Capture the cell that displays the provided text and extract its [X, Y] central coordinate. 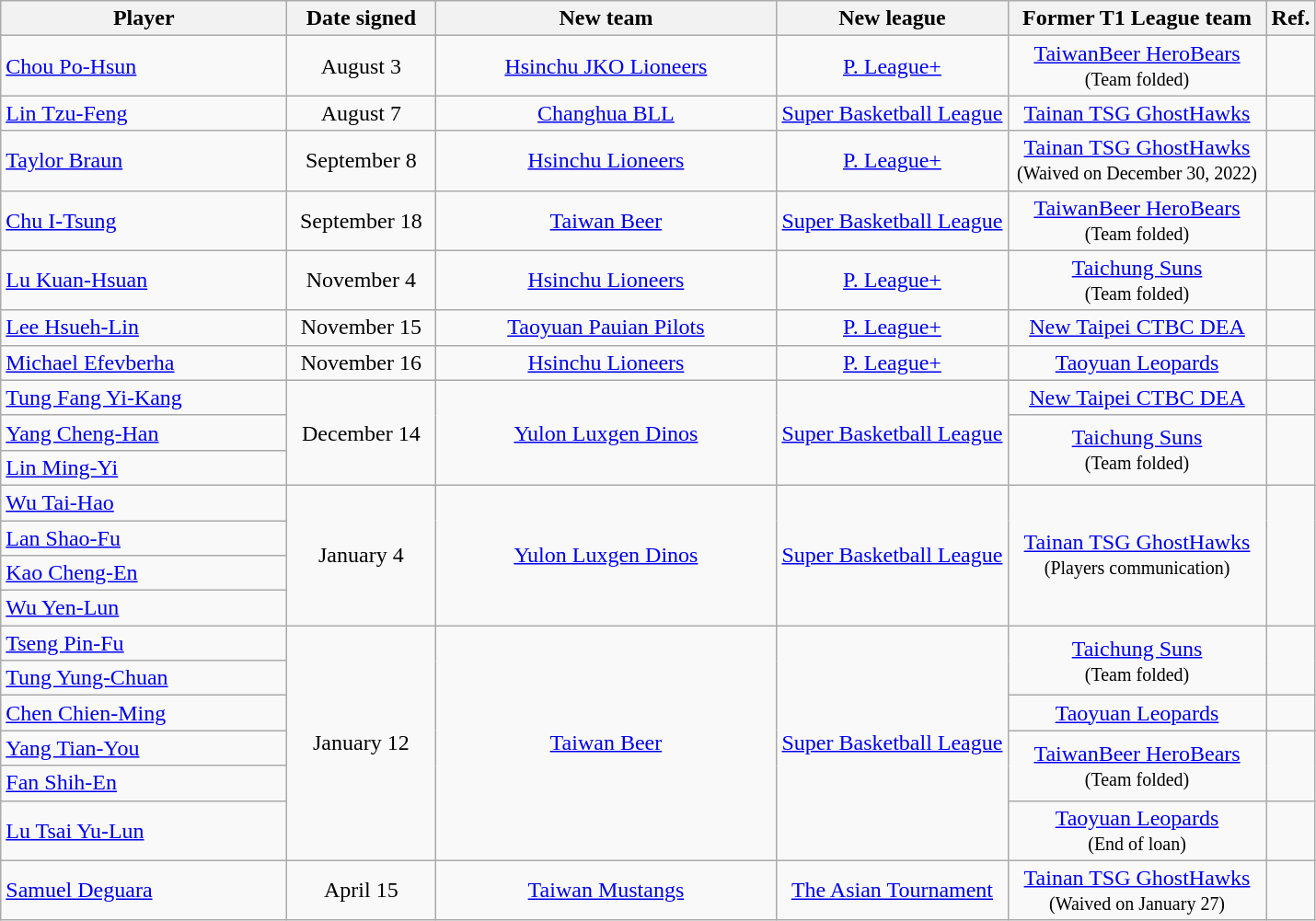
January 12 [361, 743]
Yang Cheng-Han [144, 432]
Wu Yen-Lun [144, 608]
August 7 [361, 113]
September 18 [361, 221]
Tung Yung-Chuan [144, 678]
Hsinchu JKO Lioneers [606, 66]
Lu Tsai Yu-Lun [144, 830]
Lin Ming-Yi [144, 467]
Michael Efevberha [144, 363]
Chou Po-Hsun [144, 66]
Player [144, 18]
Samuel Deguara [144, 891]
Kao Cheng-En [144, 573]
Fan Shih-En [144, 783]
Tainan TSG GhostHawks(Waived on January 27) [1137, 891]
Tainan TSG GhostHawks [1137, 113]
Tung Fang Yi-Kang [144, 397]
August 3 [361, 66]
November 15 [361, 328]
Tseng Pin-Fu [144, 643]
January 4 [361, 555]
Changhua BLL [606, 113]
New league [893, 18]
Chu I-Tsung [144, 221]
Taoyuan Pauian Pilots [606, 328]
December 14 [361, 432]
November 16 [361, 363]
Ref. [1290, 18]
New team [606, 18]
Wu Tai-Hao [144, 502]
Tainan TSG GhostHawks(Waived on December 30, 2022) [1137, 160]
Lan Shao-Fu [144, 538]
Yang Tian-You [144, 748]
April 15 [361, 891]
November 4 [361, 280]
Taylor Braun [144, 160]
The Asian Tournament [893, 891]
Date signed [361, 18]
Lu Kuan-Hsuan [144, 280]
Taiwan Mustangs [606, 891]
Chen Chien-Ming [144, 713]
Former T1 League team [1137, 18]
Lin Tzu-Feng [144, 113]
Tainan TSG GhostHawks(Players communication) [1137, 555]
Taoyuan Leopards(End of loan) [1137, 830]
Lee Hsueh-Lin [144, 328]
September 8 [361, 160]
